Capture the cell that displays the provided text and extract its [x, y] central coordinate. 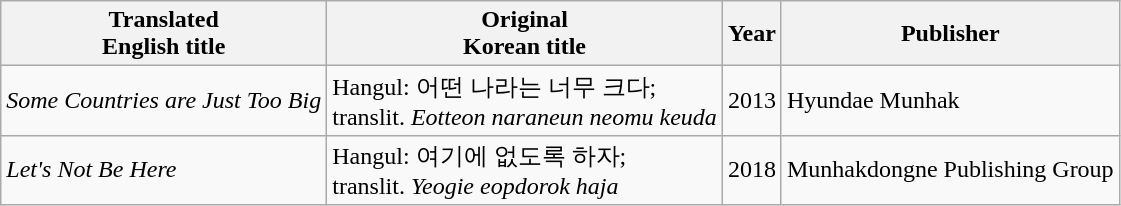
Hangul: 여기에 없도록 하자; translit. Yeogie eopdorok haja [525, 170]
Hangul: 어떤 나라는 너무 크다; translit. Eotteon naraneun neomu keuda [525, 101]
Year [752, 34]
2018 [752, 170]
Original Korean title [525, 34]
Publisher [950, 34]
Let's Not Be Here [164, 170]
Some Countries are Just Too Big [164, 101]
Translated English title [164, 34]
2013 [752, 101]
Hyundae Munhak [950, 101]
Munhakdongne Publishing Group [950, 170]
